Return (X, Y) of the center of cell containing provided text 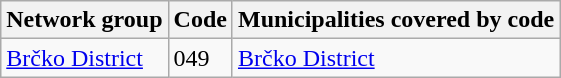
049 (200, 58)
Code (200, 20)
Municipalities covered by code (396, 20)
Network group (84, 20)
